Search for the cell housing the specified text and yield its [x, y] center coordinate. 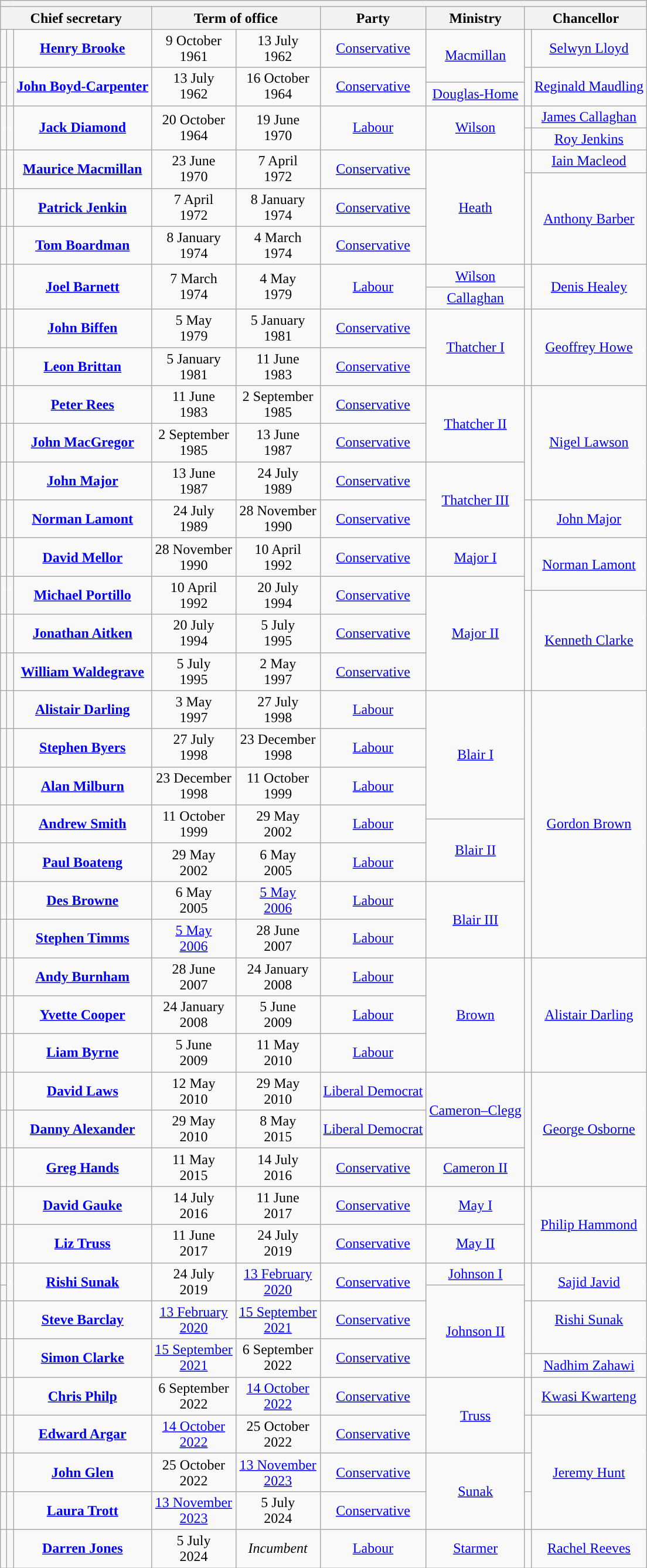
Heath [475, 208]
Laura Trott [83, 1510]
Ministry [475, 18]
Michael Portillo [83, 596]
5 May1979 [194, 328]
Kenneth Clarke [588, 640]
Thatcher II [475, 424]
Jeremy Hunt [588, 1472]
19 June1970 [278, 128]
George Osborne [588, 1129]
Kwasi Kwarteng [588, 1396]
Cameron–Clegg [475, 1110]
Steve Barclay [83, 1320]
Blair I [475, 755]
Nadhim Zahawi [588, 1365]
2 May1997 [278, 672]
John MacGregor [83, 443]
Truss [475, 1415]
Liz Truss [83, 1244]
7 March1974 [194, 287]
Brown [475, 1015]
Callaghan [475, 298]
Nigel Lawson [588, 443]
9 October1961 [194, 48]
Danny Alexander [83, 1129]
16 October1964 [278, 87]
Patrick Jenkin [83, 208]
4 March1974 [278, 245]
Thatcher III [475, 500]
David Gauke [83, 1205]
12 May2010 [194, 1091]
3 May1997 [194, 709]
Tom Boardman [83, 245]
Iain Macleod [588, 161]
Thatcher I [475, 347]
Reginald Maudling [588, 87]
Simon Clarke [83, 1358]
Johnson I [475, 1274]
Anthony Barber [588, 218]
Stephen Byers [83, 748]
Stephen Timms [83, 938]
Macmillan [475, 56]
Douglas-Home [475, 94]
20 October1964 [194, 128]
Blair III [475, 919]
Edward Argar [83, 1434]
Selwyn Lloyd [588, 48]
Sajid Javid [588, 1281]
William Waldegrave [83, 672]
Andrew Smith [83, 824]
Incumbent [278, 1549]
Yvette Cooper [83, 1015]
Maurice Macmillan [83, 169]
Major II [475, 633]
Darren Jones [83, 1549]
Blair II [475, 850]
David Laws [83, 1091]
Jonathan Aitken [83, 633]
Johnson II [475, 1331]
James Callaghan [588, 117]
Roy Jenkins [588, 139]
Starmer [475, 1549]
Andy Burnham [83, 977]
Liam Byrne [83, 1053]
Geoffrey Howe [588, 347]
Gordon Brown [588, 824]
Henry Brooke [83, 48]
Philip Hammond [588, 1225]
Greg Hands [83, 1168]
Rachel Reeves [588, 1549]
May I [475, 1205]
23 June1970 [194, 169]
Alan Milburn [83, 785]
Denis Healey [588, 287]
Peter Rees [83, 404]
Des Browne [83, 900]
Leon Brittan [83, 366]
11 May2015 [194, 1168]
David Mellor [83, 557]
11 May2010 [278, 1053]
John Glen [83, 1472]
Major I [475, 557]
John Biffen [83, 328]
Chris Philp [83, 1396]
Sunak [475, 1491]
Chief secretary [76, 18]
Jack Diamond [83, 128]
John Boyd-Carpenter [83, 87]
Chancellor [585, 18]
Paul Boateng [83, 862]
Cameron II [475, 1168]
Term of office [236, 18]
4 May1979 [278, 287]
8 May2015 [278, 1129]
May II [475, 1244]
Joel Barnett [83, 287]
Party [373, 18]
